Return the [X, Y] coordinate for the center point of the cell that contains the specified text.  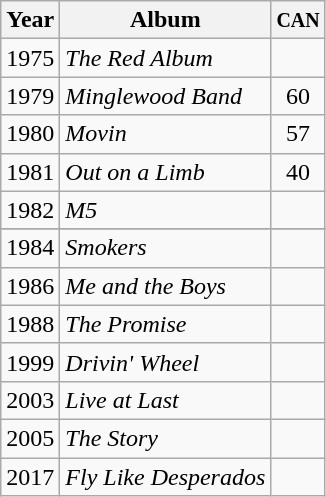
1975 [30, 58]
The Promise [166, 324]
1986 [30, 286]
Me and the Boys [166, 286]
The Red Album [166, 58]
1984 [30, 248]
1979 [30, 96]
1988 [30, 324]
2003 [30, 400]
Album [166, 20]
2005 [30, 438]
Year [30, 20]
Fly Like Desperados [166, 477]
CAN [298, 20]
40 [298, 172]
57 [298, 134]
2017 [30, 477]
60 [298, 96]
1999 [30, 362]
M5 [166, 210]
Minglewood Band [166, 96]
1980 [30, 134]
Movin [166, 134]
Out on a Limb [166, 172]
1982 [30, 210]
1981 [30, 172]
Live at Last [166, 400]
The Story [166, 438]
Drivin' Wheel [166, 362]
Smokers [166, 248]
